Extract the [x, y] coordinate from the center of the cell holding the provided text.  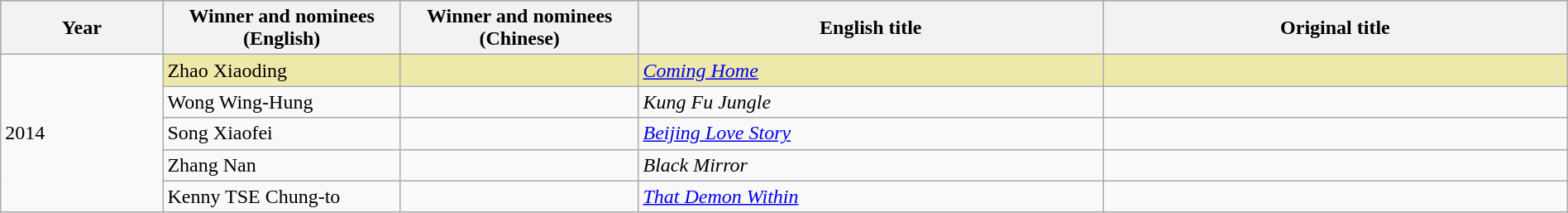
Coming Home [871, 70]
Song Xiaofei [282, 133]
Wong Wing-Hung [282, 102]
Kenny TSE Chung-to [282, 196]
Winner and nominees(English) [282, 28]
English title [871, 28]
Year [82, 28]
Original title [1336, 28]
Kung Fu Jungle [871, 102]
Beijing Love Story [871, 133]
Zhao Xiaoding [282, 70]
2014 [82, 133]
Winner and nominees(Chinese) [519, 28]
That Demon Within [871, 196]
Zhang Nan [282, 165]
Black Mirror [871, 165]
